Scan for the cell matching the given text and deliver its [x, y] coordinate at center. 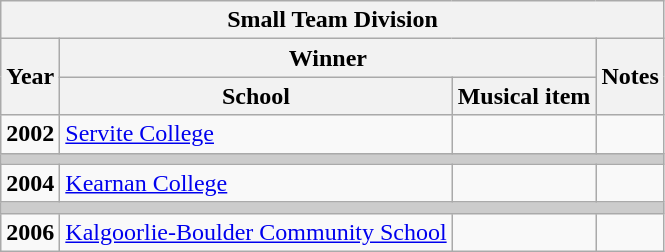
2004 [30, 183]
Notes [630, 77]
Kalgoorlie-Boulder Community School [256, 232]
2006 [30, 232]
Year [30, 77]
Winner [328, 58]
Kearnan College [256, 183]
School [256, 96]
Musical item [524, 96]
Servite College [256, 134]
2002 [30, 134]
Small Team Division [333, 20]
